Locate the cell with the specified text and output its [x, y] center coordinate. 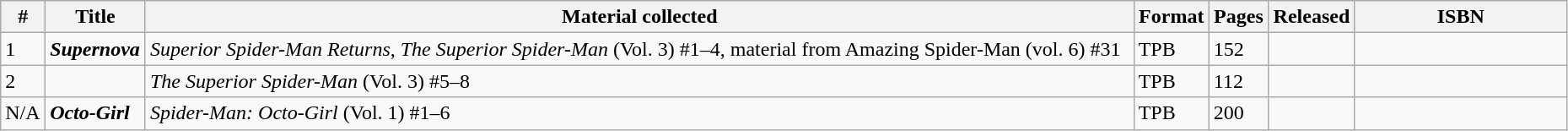
Octo-Girl [96, 113]
The Superior Spider-Man (Vol. 3) #5–8 [639, 81]
152 [1238, 49]
Material collected [639, 17]
2 [24, 81]
Pages [1238, 17]
Title [96, 17]
1 [24, 49]
ISBN [1461, 17]
Superior Spider-Man Returns, The Superior Spider-Man (Vol. 3) #1–4, material from Amazing Spider-Man (vol. 6) #31 [639, 49]
Format [1171, 17]
Spider-Man: Octo-Girl (Vol. 1) #1–6 [639, 113]
Released [1312, 17]
200 [1238, 113]
Supernova [96, 49]
# [24, 17]
N/A [24, 113]
112 [1238, 81]
